Return [X, Y] of the center of cell containing provided text 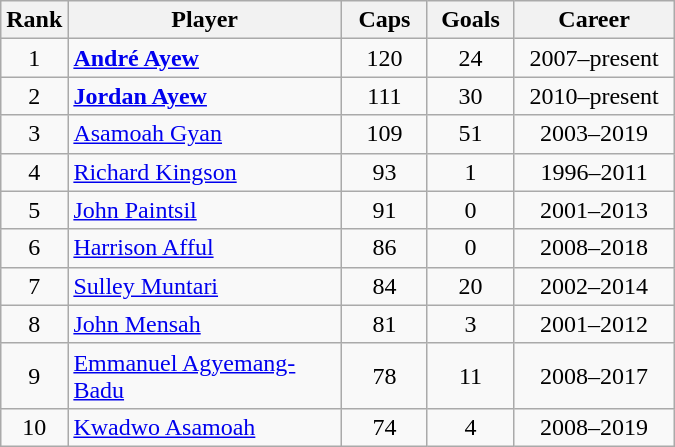
2008–2017 [594, 376]
10 [34, 427]
Rank [34, 20]
86 [384, 248]
2010–present [594, 96]
Goals [470, 20]
Richard Kingson [205, 172]
Kwadwo Asamoah [205, 427]
78 [384, 376]
Asamoah Gyan [205, 134]
111 [384, 96]
2 [34, 96]
Harrison Afful [205, 248]
2008–2018 [594, 248]
74 [384, 427]
Player [205, 20]
John Mensah [205, 324]
91 [384, 210]
109 [384, 134]
8 [34, 324]
51 [470, 134]
Jordan Ayew [205, 96]
Sulley Muntari [205, 286]
6 [34, 248]
2003–2019 [594, 134]
93 [384, 172]
7 [34, 286]
2008–2019 [594, 427]
John Paintsil [205, 210]
84 [384, 286]
81 [384, 324]
30 [470, 96]
2007–present [594, 58]
Emmanuel Agyemang-Badu [205, 376]
9 [34, 376]
5 [34, 210]
11 [470, 376]
Caps [384, 20]
2001–2013 [594, 210]
24 [470, 58]
120 [384, 58]
2002–2014 [594, 286]
André Ayew [205, 58]
20 [470, 286]
Career [594, 20]
1996–2011 [594, 172]
2001–2012 [594, 324]
